Search for the cell housing the specified text and yield its [X, Y] center coordinate. 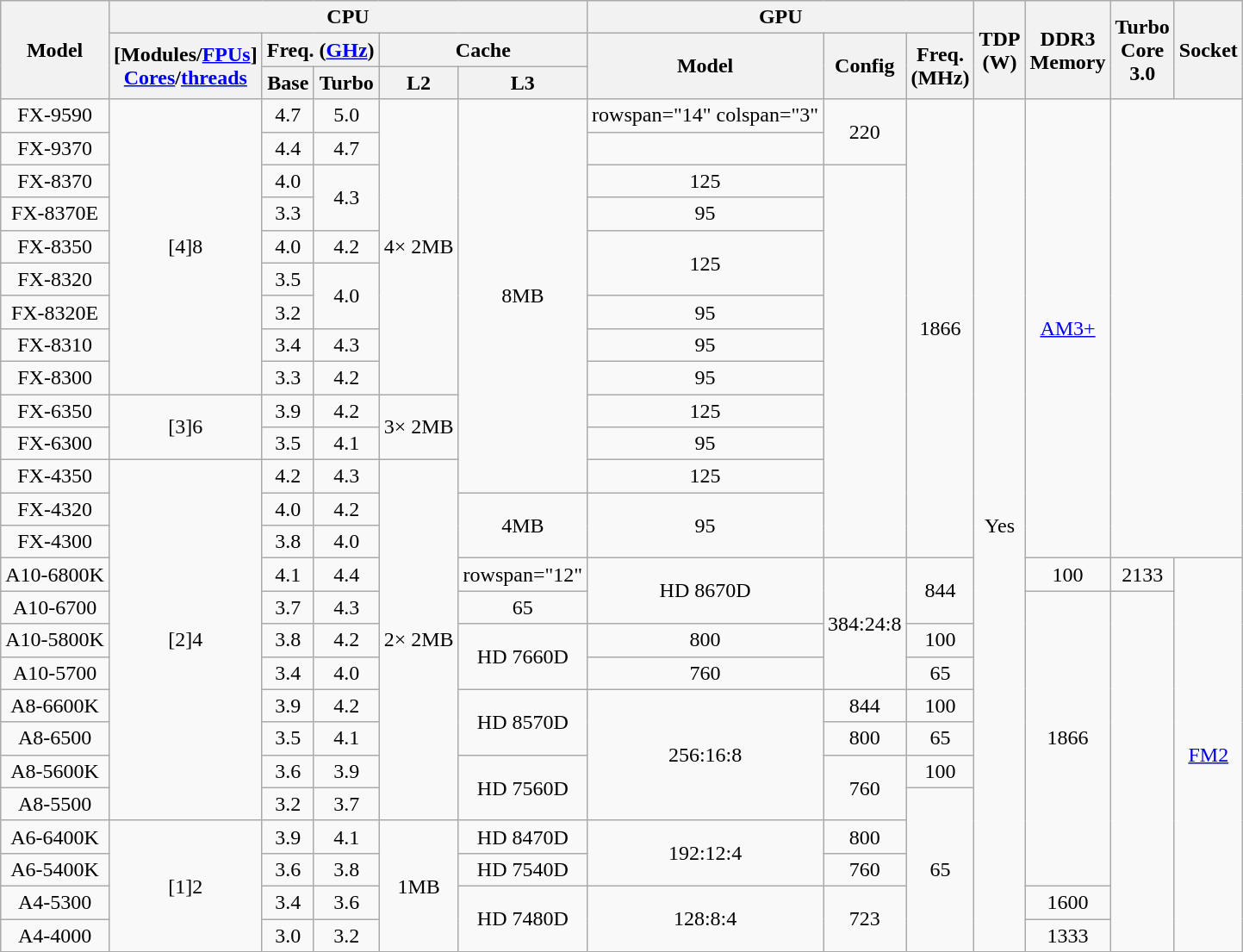
A6-6400K [55, 837]
rowspan="12" [523, 575]
AM3+ [1068, 329]
1MB [419, 886]
5.0 [346, 115]
A10-6700 [55, 607]
A6-5400K [55, 869]
384:24:8 [865, 624]
HD 7540D [523, 869]
[4]8 [185, 246]
[3]6 [185, 427]
FX-8310 [55, 345]
Yes [999, 526]
A10-5700 [55, 673]
FX-8320E [55, 312]
CPU [348, 17]
TurboCore3.0 [1142, 50]
128:8:4 [705, 918]
220 [865, 132]
Socket [1208, 50]
DDR3Memory [1068, 50]
FX-8300 [55, 377]
FX-8370E [55, 214]
FX-4300 [55, 542]
GPU [780, 17]
A8-5500 [55, 804]
4MB [523, 526]
FX-8370 [55, 181]
4× 2MB [419, 246]
TDP(W) [999, 50]
[2]4 [185, 641]
[Modules/FPUs]Cores/threads [185, 66]
3× 2MB [419, 427]
Cache [482, 50]
A8-6600K [55, 706]
FX-6300 [55, 444]
Config [865, 66]
FX-4350 [55, 476]
256:16:8 [705, 755]
A8-5600K [55, 771]
FX-8320 [55, 279]
A4-5300 [55, 902]
HD 8470D [523, 837]
1600 [1068, 902]
FX-8350 [55, 246]
Freq.(MHz) [941, 66]
A10-6800K [55, 575]
FX-4320 [55, 509]
A4-4000 [55, 935]
192:12:4 [705, 853]
rowspan="14" colspan="3" [705, 115]
L3 [523, 83]
FX-9590 [55, 115]
L2 [419, 83]
[1]2 [185, 886]
Turbo [346, 83]
HD 8670D [705, 591]
HD 8570D [523, 722]
3.0 [288, 935]
A10-5800K [55, 640]
723 [865, 918]
Freq. (GHz) [320, 50]
FX-9370 [55, 148]
FM2 [1208, 755]
HD 7560D [523, 787]
HD 7660D [523, 656]
8MB [523, 296]
2× 2MB [419, 641]
FX-6350 [55, 411]
1333 [1068, 935]
Base [288, 83]
2133 [1142, 575]
HD 7480D [523, 918]
A8-6500 [55, 738]
